Pinpoint the cell where the given text exists, returning its [x, y] midpoint coordinate. 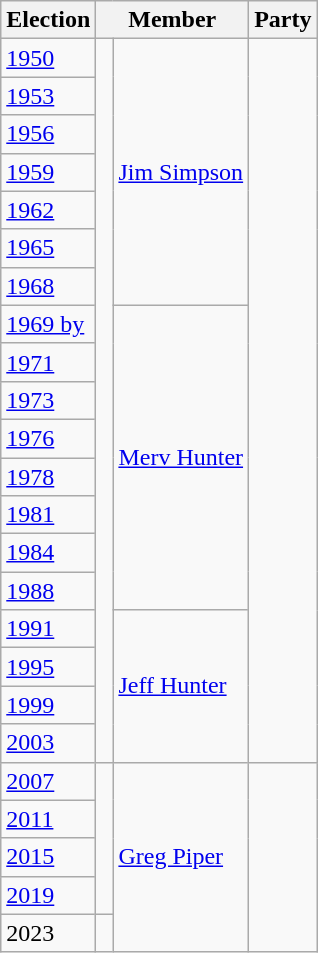
2007 [48, 781]
1978 [48, 477]
1999 [48, 705]
1965 [48, 248]
1956 [48, 134]
1962 [48, 210]
Greg Piper [181, 857]
1991 [48, 629]
1969 by [48, 324]
1959 [48, 172]
1971 [48, 362]
2019 [48, 895]
1976 [48, 438]
1988 [48, 591]
1968 [48, 286]
2023 [48, 933]
2011 [48, 819]
Jim Simpson [181, 172]
Jeff Hunter [181, 686]
1995 [48, 667]
2003 [48, 743]
1984 [48, 553]
1953 [48, 96]
Party [283, 20]
Member [172, 20]
1981 [48, 515]
2015 [48, 857]
1950 [48, 58]
Election [48, 20]
Merv Hunter [181, 457]
1973 [48, 400]
